Determine the [x, y] coordinate at the center of the cell enclosing the given text.  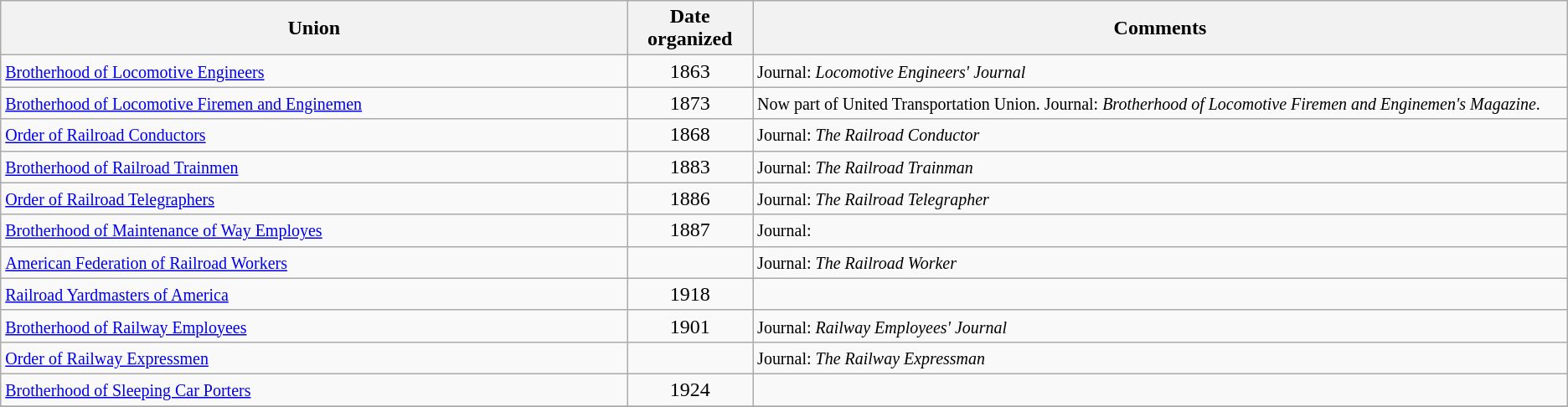
Now part of United Transportation Union. Journal: Brotherhood of Locomotive Firemen and Enginemen's Magazine. [1161, 103]
Journal: The Railroad Telegrapher [1161, 198]
Brotherhood of Sleeping Car Porters [314, 389]
Date organized [690, 28]
Journal: Locomotive Engineers' Journal [1161, 71]
Journal: The Railroad Trainman [1161, 167]
Order of Railway Expressmen [314, 358]
Brotherhood of Maintenance of Way Employes [314, 230]
1883 [690, 167]
1863 [690, 71]
Journal: The Railroad Worker [1161, 262]
1918 [690, 294]
Brotherhood of Locomotive Engineers [314, 71]
Brotherhood of Railway Employees [314, 326]
1887 [690, 230]
Brotherhood of Railroad Trainmen [314, 167]
Comments [1161, 28]
Journal: The Railway Expressman [1161, 358]
Railroad Yardmasters of America [314, 294]
Journal: Railway Employees' Journal [1161, 326]
1886 [690, 198]
1868 [690, 135]
Journal: The Railroad Conductor [1161, 135]
American Federation of Railroad Workers [314, 262]
1901 [690, 326]
Brotherhood of Locomotive Firemen and Enginemen [314, 103]
Journal: [1161, 230]
1924 [690, 389]
Order of Railroad Conductors [314, 135]
Union [314, 28]
1873 [690, 103]
Order of Railroad Telegraphers [314, 198]
